Identify which cell holds the provided text, then report its (X, Y) central coordinate. 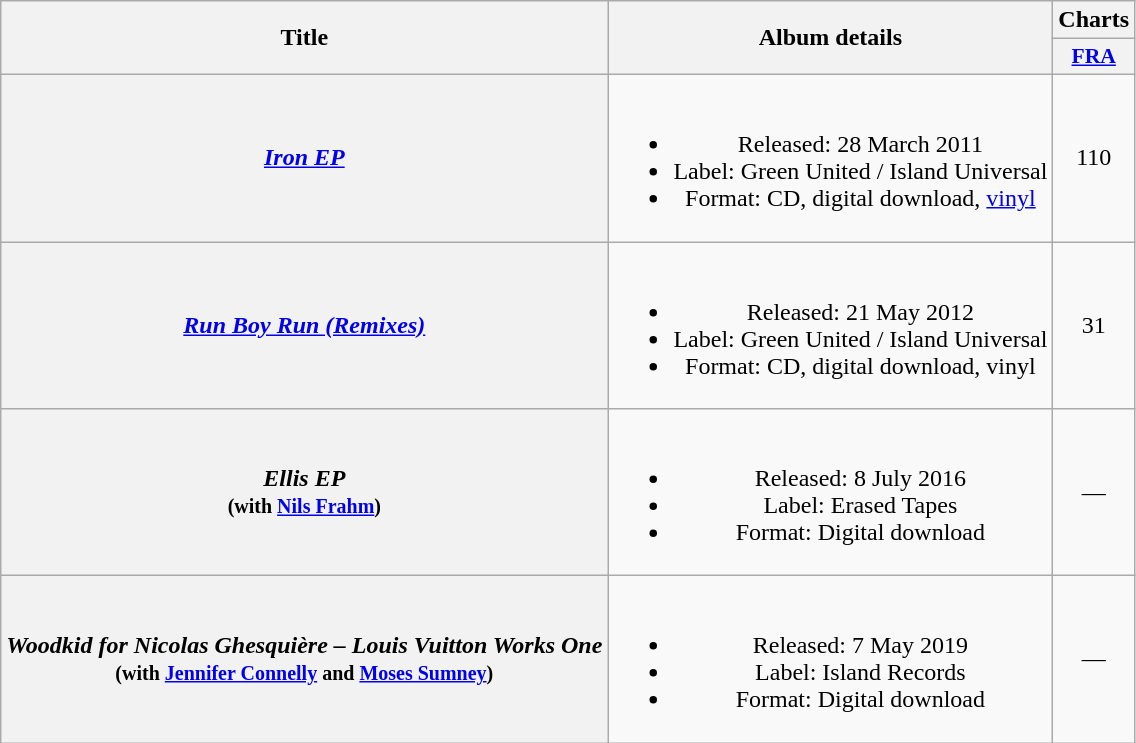
Ellis EP(with Nils Frahm) (304, 492)
Released: 28 March 2011Label: Green United / Island UniversalFormat: CD, digital download, vinyl (830, 158)
Iron EP (304, 158)
Woodkid for Nicolas Ghesquière – Louis Vuitton Works One(with Jennifer Connelly and Moses Sumney) (304, 660)
Released: 21 May 2012Label: Green United / Island UniversalFormat: CD, digital download, vinyl (830, 326)
Charts (1094, 20)
Title (304, 38)
110 (1094, 158)
31 (1094, 326)
Released: 8 July 2016Label: Erased TapesFormat: Digital download (830, 492)
Released: 7 May 2019Label: Island RecordsFormat: Digital download (830, 660)
Album details (830, 38)
FRA (1094, 57)
Run Boy Run (Remixes) (304, 326)
